Return (x, y) of the center of cell containing provided text 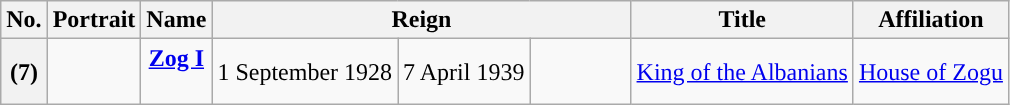
1 September 1928 (305, 72)
Portrait (94, 20)
King of the Albanians (742, 72)
No. (24, 20)
7 April 1939 (464, 72)
Reign (422, 20)
Title (742, 20)
(7) (24, 72)
Zog I (176, 72)
Name (176, 20)
Affiliation (930, 20)
House of Zogu (930, 72)
